From the cell containing the given text, extract its center point as [x, y] coordinate. 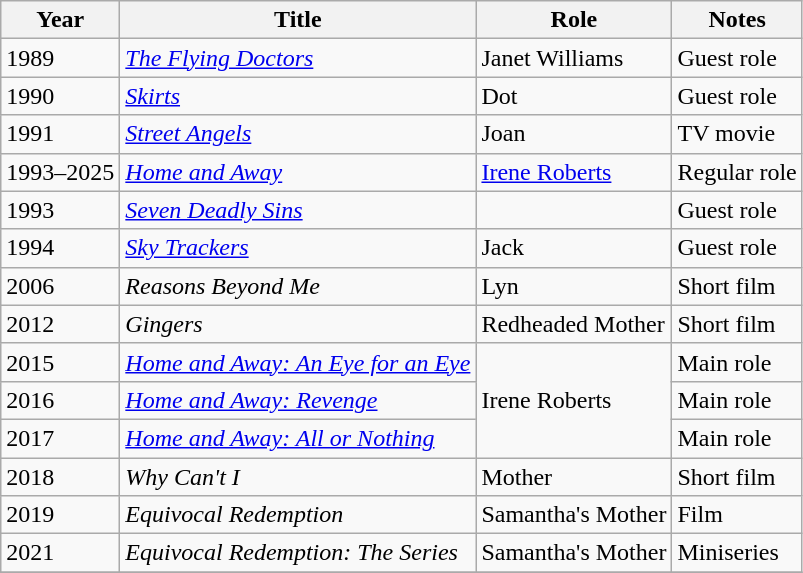
Street Angels [298, 134]
1990 [60, 96]
Role [574, 20]
Redheaded Mother [574, 324]
Home and Away: All or Nothing [298, 438]
2006 [60, 286]
1989 [60, 58]
2015 [60, 362]
Gingers [298, 324]
Equivocal Redemption [298, 515]
Year [60, 20]
2016 [60, 400]
Reasons Beyond Me [298, 286]
Lyn [574, 286]
2019 [60, 515]
1991 [60, 134]
Sky Trackers [298, 248]
Janet Williams [574, 58]
Equivocal Redemption: The Series [298, 553]
1994 [60, 248]
Mother [574, 477]
Home and Away [298, 172]
Skirts [298, 96]
Home and Away: Revenge [298, 400]
Jack [574, 248]
2017 [60, 438]
1993–2025 [60, 172]
Dot [574, 96]
Title [298, 20]
Regular role [737, 172]
Seven Deadly Sins [298, 210]
Joan [574, 134]
Notes [737, 20]
Home and Away: An Eye for an Eye [298, 362]
Why Can't I [298, 477]
2021 [60, 553]
2012 [60, 324]
2018 [60, 477]
Miniseries [737, 553]
The Flying Doctors [298, 58]
Film [737, 515]
1993 [60, 210]
TV movie [737, 134]
